Return the [x, y] coordinate for the center point of the cell that contains the specified text.  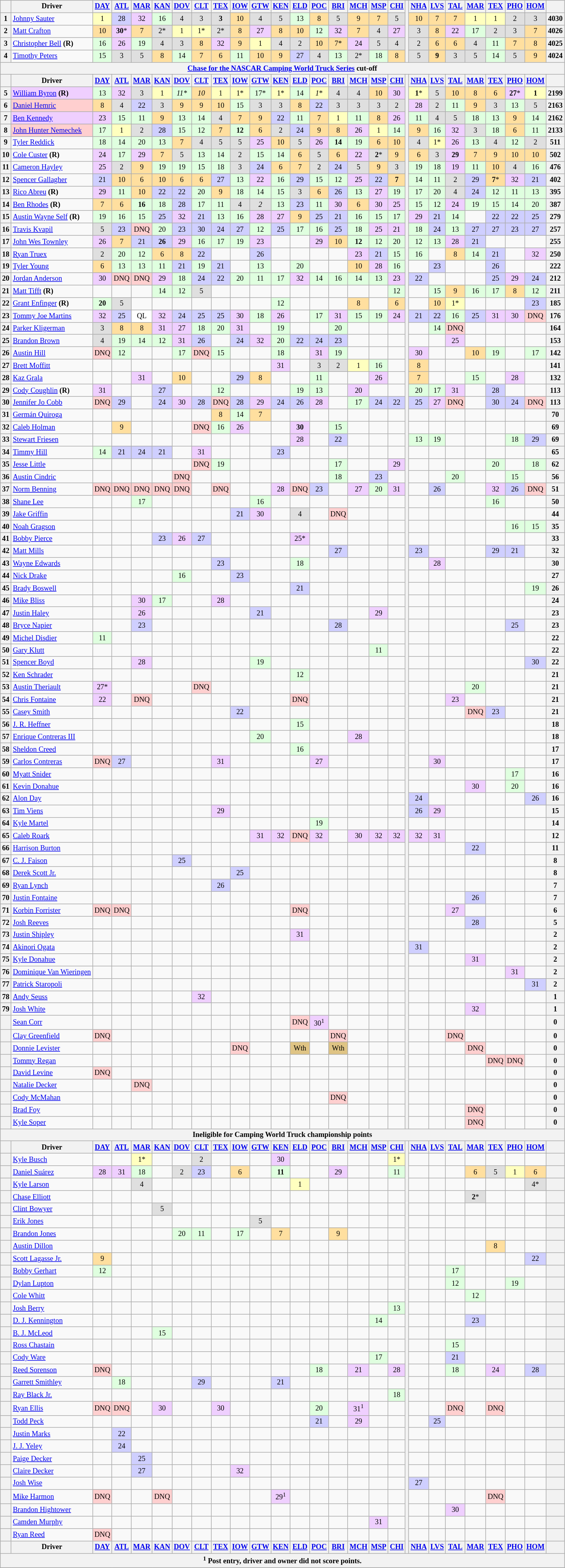
Garrett Smithley [52, 1382]
Norm Benning [52, 490]
Ben Kennedy [52, 118]
311 [358, 1408]
Kyle Busch [52, 1160]
301 [319, 1023]
Tim Viens [52, 811]
387 [556, 204]
Brandon Hightower [52, 1510]
39 [6, 514]
Ryan Truex [52, 254]
Germán Quiroga [52, 415]
2199 [556, 93]
Jake Griffin [52, 514]
Justin Fontaine [52, 898]
52 [6, 675]
Ineligible for Camping World Truck championship points [282, 1135]
Brad Foy [52, 1110]
72 [6, 923]
Dylan Lupton [52, 1284]
Daniel Hemric [52, 106]
40 [6, 527]
Matt Mills [52, 551]
63 [6, 811]
25* [300, 539]
43 [6, 564]
Cameron Hayley [52, 167]
255 [556, 242]
142 [556, 353]
Claire Decker [52, 1471]
38 [6, 501]
Ray Black Jr. [52, 1395]
Myatt Snider [52, 774]
164 [556, 328]
60 [6, 774]
49 [6, 638]
Alon Day [52, 799]
79 [6, 1009]
Kyle Martel [52, 823]
250 [556, 254]
74 [6, 947]
47 [6, 613]
Caleb Roark [52, 836]
Clay Greenfield [52, 1036]
Ross Chastain [52, 1345]
Grant Enfinger (R) [52, 304]
Harrison Burton [52, 849]
Camden Murphy [52, 1522]
2162 [556, 118]
Shane Lee [52, 501]
Daniel Suárez [52, 1172]
Bryce Napier [52, 625]
48 [6, 625]
Mike Bliss [52, 601]
Austin Hill [52, 353]
Enrique Contreras III [52, 737]
Josh Reeves [52, 923]
Michel Disdier [52, 638]
212 [556, 279]
Mike Harmon [52, 1497]
Johnny Sauter [52, 19]
153 [556, 341]
Kyle Donahue [52, 960]
Kevin Donahue [52, 786]
Ryan Ellis [52, 1408]
Justin Shipley [52, 935]
Chase for the NASCAR Camping World Truck Series cut-off [282, 69]
Clint Bowyer [52, 1210]
Timothy Peters [52, 56]
Carlos Contreras [52, 762]
61 [6, 786]
11* [182, 93]
Tommy Regan [52, 1060]
Brandon Brown [52, 341]
Bobby Pierce [52, 539]
Timmy Hill [52, 452]
D. J. Kennington [52, 1321]
J. J. Yeley [52, 1446]
John Wes Townley [52, 242]
4* [536, 1184]
Matt Tifft (R) [52, 291]
Kyle Larson [52, 1184]
Jennifer Jo Cobb [52, 403]
Justin Haley [52, 613]
54 [6, 700]
Korbin Forrister [52, 910]
55 [6, 712]
75 [6, 960]
Bobby Gerhart [52, 1271]
132 [556, 378]
Kyle Soper [52, 1123]
David Levine [52, 1073]
Austin Cindric [52, 477]
Reed Sorenson [52, 1370]
Brandon Jones [52, 1234]
30* [122, 32]
64 [6, 823]
476 [556, 167]
77 [6, 985]
Sheldon Creed [52, 749]
257 [556, 230]
Josh Berry [52, 1308]
Austin Wayne Self (R) [52, 217]
Spencer Boyd [52, 662]
Jesse Little [52, 464]
Cody McMahan [52, 1097]
59 [6, 762]
57 [6, 737]
4030 [556, 19]
78 [6, 997]
1 Post entry, driver and owner did not score points. [282, 1560]
211 [556, 291]
Natalie Decker [52, 1086]
Ryan Lynch [52, 886]
17* [260, 93]
Nick Drake [52, 576]
46 [6, 601]
Paige Decker [52, 1458]
Cody Ware [52, 1358]
37 [6, 490]
Dominique Van Wieringen [52, 972]
Ben Rhodes (R) [52, 204]
Travis Kvapil [52, 230]
53 [6, 688]
Sean Corr [52, 1023]
2133 [556, 130]
71 [6, 910]
Caleb Holman [52, 427]
73 [6, 935]
Spencer Gallagher [52, 180]
Parker Kligerman [52, 328]
76 [6, 972]
41 [6, 539]
Scott Lagasse Jr. [52, 1259]
QL [141, 316]
34 [6, 452]
Casey Smith [52, 712]
Gary Klutt [52, 651]
William Byron (R) [52, 93]
4025 [556, 43]
Chase Elliott [52, 1197]
Stewart Friesen [52, 440]
Ryan Reed [52, 1535]
222 [556, 267]
Wayne Edwards [52, 564]
395 [556, 192]
45 [6, 588]
4024 [556, 56]
Chris Fontaine [52, 700]
Donnie Levister [52, 1048]
Ken Schrader [52, 675]
B. J. McLeod [52, 1333]
Cody Coughlin (R) [52, 390]
141 [556, 366]
Cole Custer (R) [52, 155]
279 [556, 217]
66 [6, 849]
Brett Moffitt [52, 366]
Josh Wise [52, 1484]
Akinori Ogata [52, 947]
Rico Abreu (R) [52, 192]
185 [556, 304]
Derek Scott Jr. [52, 873]
402 [556, 180]
2163 [556, 106]
42 [6, 551]
John Hunter Nemechek [52, 130]
Kaz Grala [52, 378]
58 [6, 749]
Christopher Bell (R) [52, 43]
Todd Peck [52, 1421]
176 [556, 316]
4026 [556, 32]
291 [281, 1497]
C. J. Faison [52, 861]
Josh White [52, 1009]
Jordan Anderson [52, 279]
J. R. Heffner [52, 725]
Tyler Young [52, 267]
Austin Theriault [52, 688]
Tyler Reddick [52, 143]
502 [556, 155]
Brady Boswell [52, 588]
Austin Dillon [52, 1247]
Erik Jones [52, 1221]
67 [6, 861]
Andy Seuss [52, 997]
Noah Gragson [52, 527]
68 [6, 873]
36 [6, 477]
511 [556, 143]
Cole Whitt [52, 1296]
Patrick Staropoli [52, 985]
Justin Marks [52, 1434]
Matt Crafton [52, 32]
Tommy Joe Martins [52, 316]
